From the cell containing the given text, extract its center point as (x, y) coordinate. 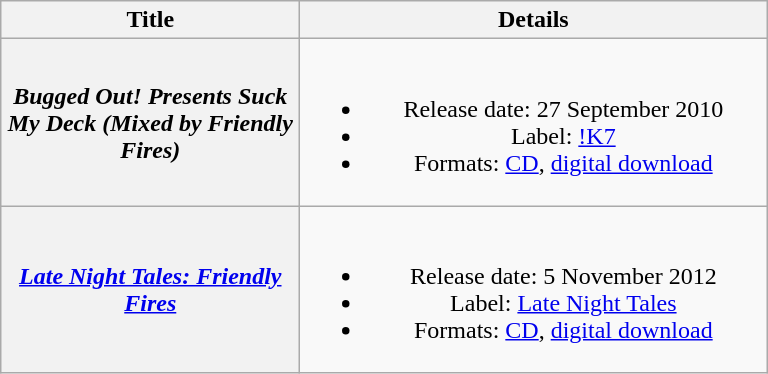
Late Night Tales: Friendly Fires (150, 290)
Bugged Out! Presents Suck My Deck (Mixed by Friendly Fires) (150, 122)
Release date: 5 November 2012Label: Late Night TalesFormats: CD, digital download (534, 290)
Details (534, 20)
Release date: 27 September 2010Label: !K7Formats: CD, digital download (534, 122)
Title (150, 20)
